Determine the [X, Y] coordinate at the center of the cell enclosing the given text.  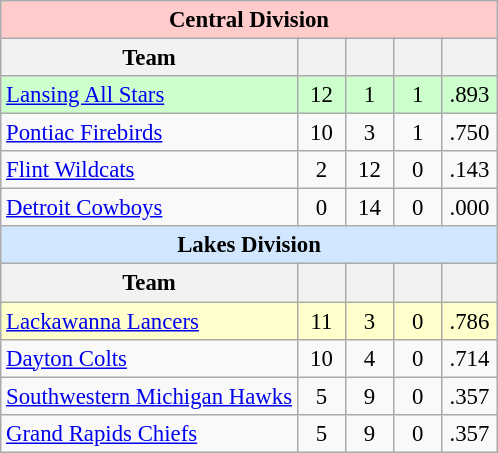
Lackawanna Lancers [150, 321]
.893 [470, 95]
2 [321, 170]
Flint Wildcats [150, 170]
.786 [470, 321]
14 [369, 208]
Dayton Colts [150, 358]
4 [369, 358]
Grand Rapids Chiefs [150, 433]
11 [321, 321]
.000 [470, 208]
Lansing All Stars [150, 95]
Pontiac Firebirds [150, 133]
Central Division [249, 20]
Southwestern Michigan Hawks [150, 396]
.750 [470, 133]
Lakes Division [249, 245]
.143 [470, 170]
Detroit Cowboys [150, 208]
.714 [470, 358]
